Output the [X, Y] coordinate of the center of the cell containing the given text.  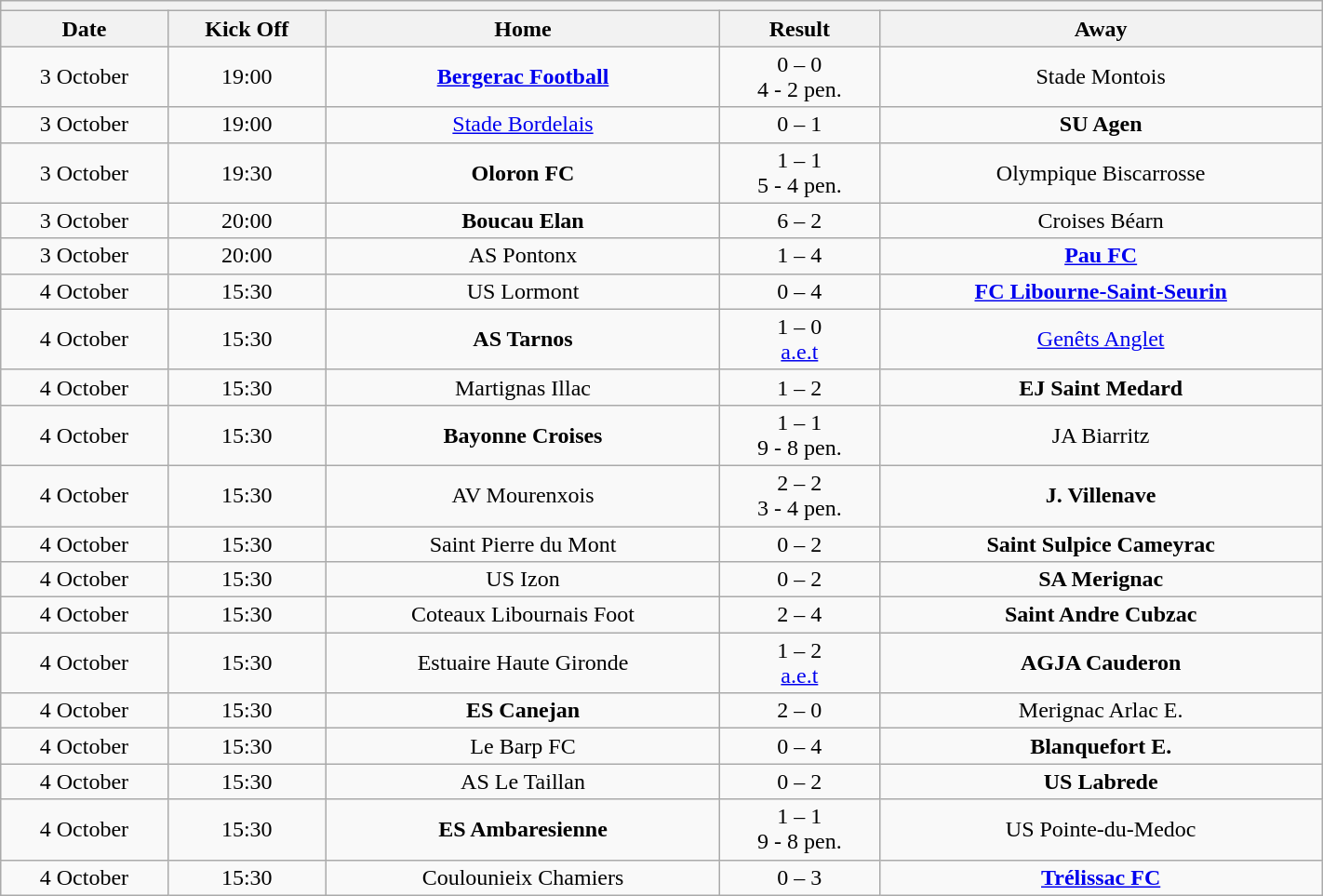
2 – 2 3 - 4 pen. [800, 495]
0 – 0 4 - 2 pen. [800, 76]
US Izon [523, 580]
Bayonne Croises [523, 435]
AS Le Taillan [523, 782]
6 – 2 [800, 221]
Coulounieix Chamiers [523, 877]
US Labrede [1101, 782]
Date [84, 29]
1 – 2 a.e.t [800, 662]
SA Merignac [1101, 580]
ES Ambaresienne [523, 830]
Pau FC [1101, 256]
Kick Off [247, 29]
AS Pontonx [523, 256]
US Pointe-du-Medoc [1101, 830]
Merignac Arlac E. [1101, 711]
0 – 1 [800, 125]
0 – 3 [800, 877]
Genêts Anglet [1101, 339]
Coteaux Libournais Foot [523, 615]
Home [523, 29]
Martignas Illac [523, 387]
AS Tarnos [523, 339]
Blanquefort E. [1101, 746]
Stade Bordelais [523, 125]
Olympique Biscarrosse [1101, 173]
1 – 1 5 - 4 pen. [800, 173]
Trélissac FC [1101, 877]
FC Libourne-Saint-Seurin [1101, 291]
Le Barp FC [523, 746]
2 – 4 [800, 615]
Boucau Elan [523, 221]
Bergerac Football [523, 76]
Saint Sulpice Cameyrac [1101, 544]
US Lormont [523, 291]
1 – 2 [800, 387]
EJ Saint Medard [1101, 387]
JA Biarritz [1101, 435]
Saint Pierre du Mont [523, 544]
AGJA Cauderon [1101, 662]
Croises Béarn [1101, 221]
Estuaire Haute Gironde [523, 662]
2 – 0 [800, 711]
Result [800, 29]
19:30 [247, 173]
1 – 4 [800, 256]
J. Villenave [1101, 495]
1 – 0 a.e.t [800, 339]
SU Agen [1101, 125]
Oloron FC [523, 173]
ES Canejan [523, 711]
AV Mourenxois [523, 495]
Away [1101, 29]
Saint Andre Cubzac [1101, 615]
Stade Montois [1101, 76]
